Scan for the cell matching the given text and deliver its (X, Y) coordinate at center. 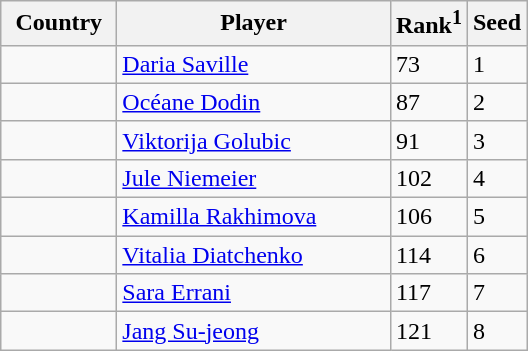
91 (428, 140)
3 (496, 140)
8 (496, 331)
Jang Su-jeong (254, 331)
Country (59, 24)
102 (428, 178)
Viktorija Golubic (254, 140)
121 (428, 331)
Vitalia Diatchenko (254, 255)
87 (428, 102)
Kamilla Rakhimova (254, 217)
Seed (496, 24)
5 (496, 217)
Sara Errani (254, 293)
2 (496, 102)
7 (496, 293)
73 (428, 64)
Player (254, 24)
Daria Saville (254, 64)
1 (496, 64)
Jule Niemeier (254, 178)
4 (496, 178)
117 (428, 293)
Rank1 (428, 24)
106 (428, 217)
114 (428, 255)
6 (496, 255)
Océane Dodin (254, 102)
